Locate the cell with the specified text and output its [x, y] center coordinate. 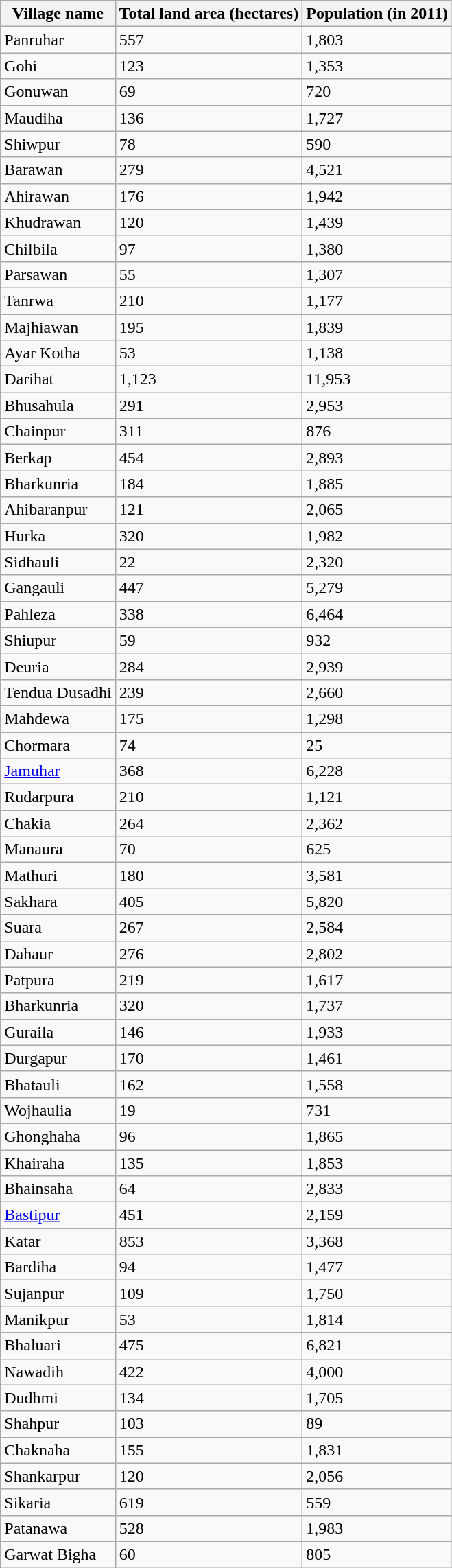
Guraila [58, 1032]
25 [377, 745]
60 [209, 1554]
Gonuwan [58, 92]
19 [209, 1110]
Berkap [58, 458]
279 [209, 170]
6,464 [377, 614]
69 [209, 92]
Total land area (hectares) [209, 14]
78 [209, 144]
Khairaha [58, 1163]
Bhusahula [58, 406]
1,814 [377, 1320]
2,660 [377, 692]
Patanawa [58, 1528]
Bhainsaha [58, 1189]
Ghonghaha [58, 1136]
291 [209, 406]
3,368 [377, 1241]
Sidhauli [58, 562]
121 [209, 510]
625 [377, 850]
Parsawan [58, 274]
1,983 [377, 1528]
Garwat Bigha [58, 1554]
Barawan [58, 170]
720 [377, 92]
74 [209, 745]
Chilbila [58, 248]
Tendua Dusadhi [58, 692]
176 [209, 196]
1,138 [377, 353]
1,803 [377, 40]
1,353 [377, 66]
Bardiha [58, 1267]
Katar [58, 1241]
1,477 [377, 1267]
2,939 [377, 666]
Pahleza [58, 614]
Panruhar [58, 40]
155 [209, 1450]
1,885 [377, 484]
184 [209, 484]
Manaura [58, 850]
932 [377, 640]
559 [377, 1502]
162 [209, 1084]
Chormara [58, 745]
528 [209, 1528]
Jamuhar [58, 771]
239 [209, 692]
2,362 [377, 823]
136 [209, 118]
422 [209, 1372]
Chaknaha [58, 1450]
Manikpur [58, 1320]
2,065 [377, 510]
175 [209, 718]
Darihat [58, 379]
1,982 [377, 536]
103 [209, 1424]
454 [209, 458]
Bhatauli [58, 1084]
219 [209, 980]
1,727 [377, 118]
1,933 [377, 1032]
5,820 [377, 902]
Ayar Kotha [58, 353]
475 [209, 1346]
70 [209, 850]
447 [209, 588]
1,865 [377, 1136]
Khudrawan [58, 222]
1,298 [377, 718]
6,821 [377, 1346]
2,833 [377, 1189]
1,439 [377, 222]
195 [209, 327]
Durgapur [58, 1058]
2,893 [377, 458]
590 [377, 144]
89 [377, 1424]
Suara [58, 928]
Ahirawan [58, 196]
109 [209, 1294]
284 [209, 666]
1,750 [377, 1294]
1,853 [377, 1163]
876 [377, 432]
Shiwpur [58, 144]
11,953 [377, 379]
Gohi [58, 66]
267 [209, 928]
Ahibaranpur [58, 510]
97 [209, 248]
1,558 [377, 1084]
146 [209, 1032]
311 [209, 432]
Mahdewa [58, 718]
6,228 [377, 771]
3,581 [377, 876]
2,320 [377, 562]
135 [209, 1163]
Deuria [58, 666]
Sikaria [58, 1502]
Bhaluari [58, 1346]
134 [209, 1398]
1,461 [377, 1058]
619 [209, 1502]
557 [209, 40]
Patpura [58, 980]
170 [209, 1058]
4,000 [377, 1372]
2,056 [377, 1476]
731 [377, 1110]
55 [209, 274]
Majhiawan [58, 327]
4,521 [377, 170]
1,307 [377, 274]
Chainpur [58, 432]
368 [209, 771]
Hurka [58, 536]
Shahpur [58, 1424]
1,839 [377, 327]
451 [209, 1215]
Nawadih [58, 1372]
Wojhaulia [58, 1110]
180 [209, 876]
2,584 [377, 928]
1,617 [377, 980]
1,123 [209, 379]
1,380 [377, 248]
2,159 [377, 1215]
2,802 [377, 954]
Rudarpura [58, 797]
276 [209, 954]
Tanrwa [58, 301]
Gangauli [58, 588]
Population (in 2011) [377, 14]
338 [209, 614]
Sujanpur [58, 1294]
805 [377, 1554]
123 [209, 66]
1,737 [377, 1006]
405 [209, 902]
853 [209, 1241]
5,279 [377, 588]
59 [209, 640]
Mathuri [58, 876]
Bastipur [58, 1215]
Dudhmi [58, 1398]
Shiupur [58, 640]
1,705 [377, 1398]
Chakia [58, 823]
1,942 [377, 196]
1,121 [377, 797]
94 [209, 1267]
Maudiha [58, 118]
Sakhara [58, 902]
22 [209, 562]
Shankarpur [58, 1476]
Village name [58, 14]
1,831 [377, 1450]
96 [209, 1136]
64 [209, 1189]
1,177 [377, 301]
Dahaur [58, 954]
2,953 [377, 406]
264 [209, 823]
